For the text-containing cell, return its midpoint in [x, y] coordinate format. 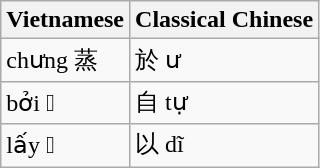
lấy 𥙩 [66, 146]
bởi 𪽝 [66, 102]
chưng 蒸 [66, 60]
自 tự [224, 102]
於 ư [224, 60]
以 dĩ [224, 146]
Classical Chinese [224, 20]
Vietnamese [66, 20]
